Search for the cell housing the specified text and yield its [x, y] center coordinate. 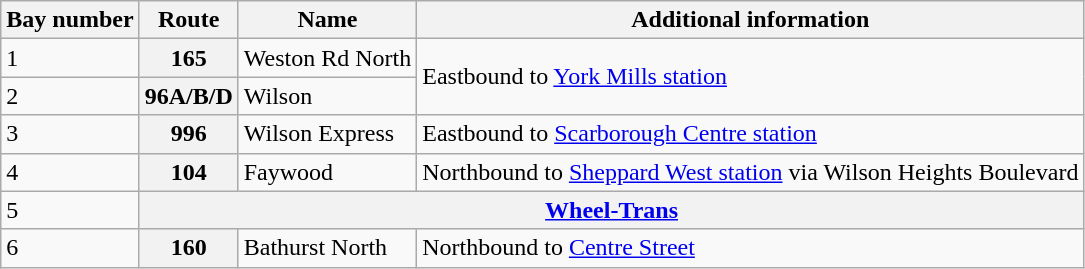
Wheel-Trans [612, 210]
Bay number [70, 20]
160 [188, 248]
Name [327, 20]
Bathurst North [327, 248]
3 [70, 134]
2 [70, 96]
Faywood [327, 172]
Northbound to Sheppard West station via Wilson Heights Boulevard [750, 172]
Wilson Express [327, 134]
96A/B/D [188, 96]
5 [70, 210]
6 [70, 248]
Eastbound to Scarborough Centre station [750, 134]
Weston Rd North [327, 58]
1 [70, 58]
104 [188, 172]
Wilson [327, 96]
165 [188, 58]
Additional information [750, 20]
Northbound to Centre Street [750, 248]
4 [70, 172]
Eastbound to York Mills station [750, 77]
Route [188, 20]
996 [188, 134]
